Scan for the cell matching the given text and deliver its [X, Y] coordinate at center. 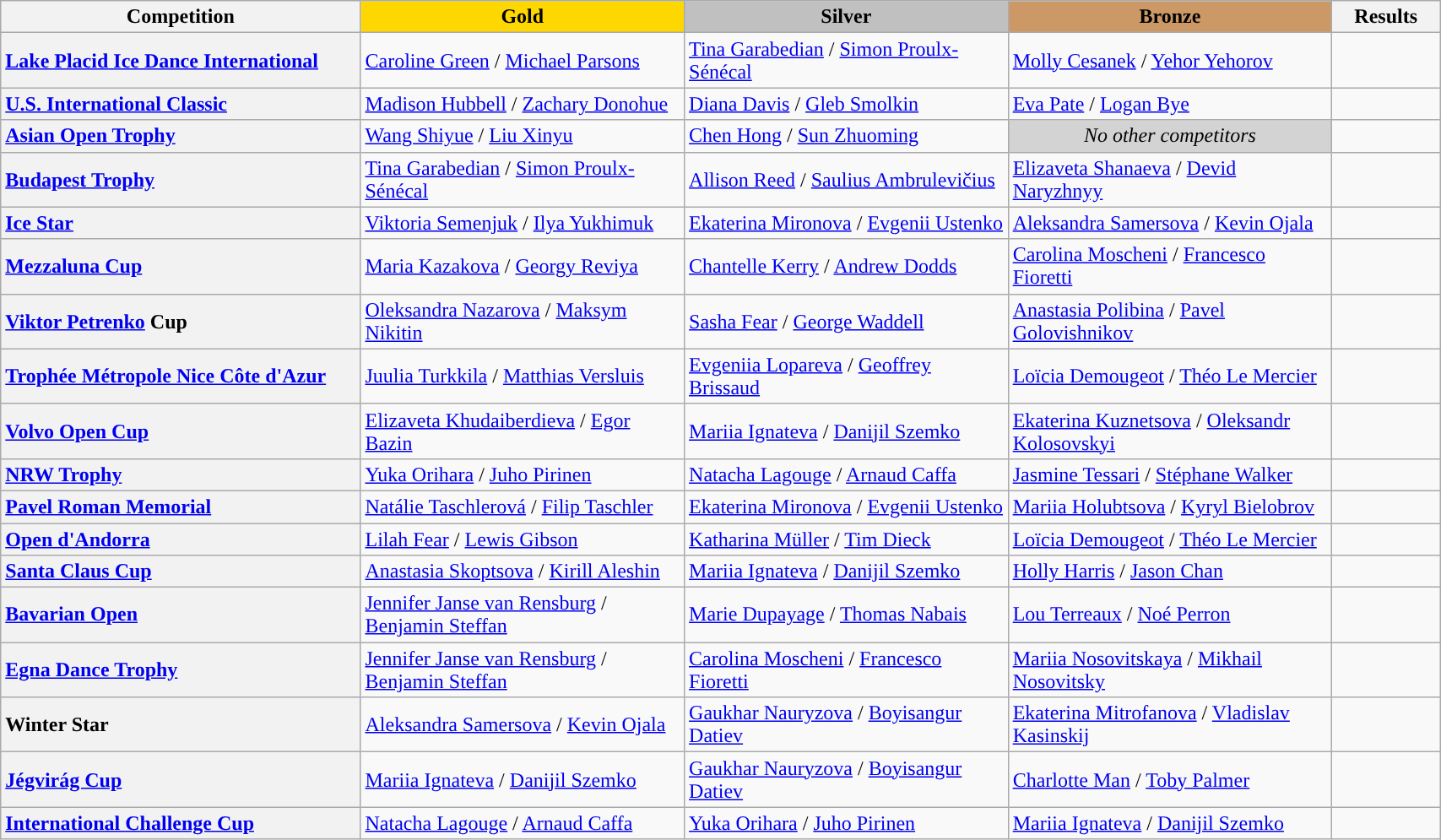
Competition [181, 17]
Oleksandra Nazarova / Maksym Nikitin [523, 321]
Volvo Open Cup [181, 431]
Diana Davis / Gleb Smolkin [847, 104]
Sasha Fear / George Waddell [847, 321]
Lou Terreaux / Noé Perron [1170, 615]
Elizaveta Khudaiberdieva / Egor Bazin [523, 431]
Ekaterina Mitrofanova / Vladislav Kasinskij [1170, 724]
Anastasia Skoptsova / Kirill Aleshin [523, 572]
Evgeniia Lopareva / Geoffrey Brissaud [847, 377]
Molly Cesanek / Yehor Yehorov [1170, 61]
Budapest Trophy [181, 179]
Chantelle Kerry / Andrew Dodds [847, 267]
NRW Trophy [181, 474]
Lake Placid Ice Dance International [181, 61]
U.S. International Classic [181, 104]
Jégvirág Cup [181, 780]
Winter Star [181, 724]
Bronze [1170, 17]
Bavarian Open [181, 615]
Ekaterina Kuznetsova / Oleksandr Kolosovskyi [1170, 431]
Caroline Green / Michael Parsons [523, 61]
Chen Hong / Sun Zhuoming [847, 136]
Juulia Turkkila / Matthias Versluis [523, 377]
Silver [847, 17]
Wang Shiyue / Liu Xinyu [523, 136]
Asian Open Trophy [181, 136]
Allison Reed / Saulius Ambrulevičius [847, 179]
Madison Hubbell / Zachary Donohue [523, 104]
Egna Dance Trophy [181, 670]
Maria Kazakova / Georgy Reviya [523, 267]
Gold [523, 17]
Holly Harris / Jason Chan [1170, 572]
Katharina Müller / Tim Dieck [847, 539]
Trophée Métropole Nice Côte d'Azur [181, 377]
Eva Pate / Logan Bye [1170, 104]
Results [1386, 17]
Ice Star [181, 223]
Open d'Andorra [181, 539]
International Challenge Cup [181, 823]
Natálie Taschlerová / Filip Taschler [523, 507]
Pavel Roman Memorial [181, 507]
Anastasia Polibina / Pavel Golovishnikov [1170, 321]
Mariia Nosovitskaya / Mikhail Nosovitsky [1170, 670]
Elizaveta Shanaeva / Devid Naryzhnyy [1170, 179]
Mezzaluna Cup [181, 267]
No other competitors [1170, 136]
Mariia Holubtsova / Kyryl Bielobrov [1170, 507]
Jasmine Tessari / Stéphane Walker [1170, 474]
Viktoria Semenjuk / Ilya Yukhimuk [523, 223]
Marie Dupayage / Thomas Nabais [847, 615]
Lilah Fear / Lewis Gibson [523, 539]
Santa Claus Cup [181, 572]
Charlotte Man / Toby Palmer [1170, 780]
Viktor Petrenko Cup [181, 321]
